Pinpoint the cell where the given text exists, returning its [X, Y] midpoint coordinate. 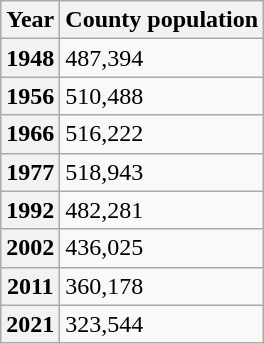
1992 [30, 210]
2011 [30, 286]
516,222 [162, 134]
County population [162, 20]
1948 [30, 58]
360,178 [162, 286]
323,544 [162, 324]
Year [30, 20]
2021 [30, 324]
2002 [30, 248]
510,488 [162, 96]
1977 [30, 172]
436,025 [162, 248]
487,394 [162, 58]
1966 [30, 134]
518,943 [162, 172]
482,281 [162, 210]
1956 [30, 96]
